Return (x, y) of the center of cell containing provided text 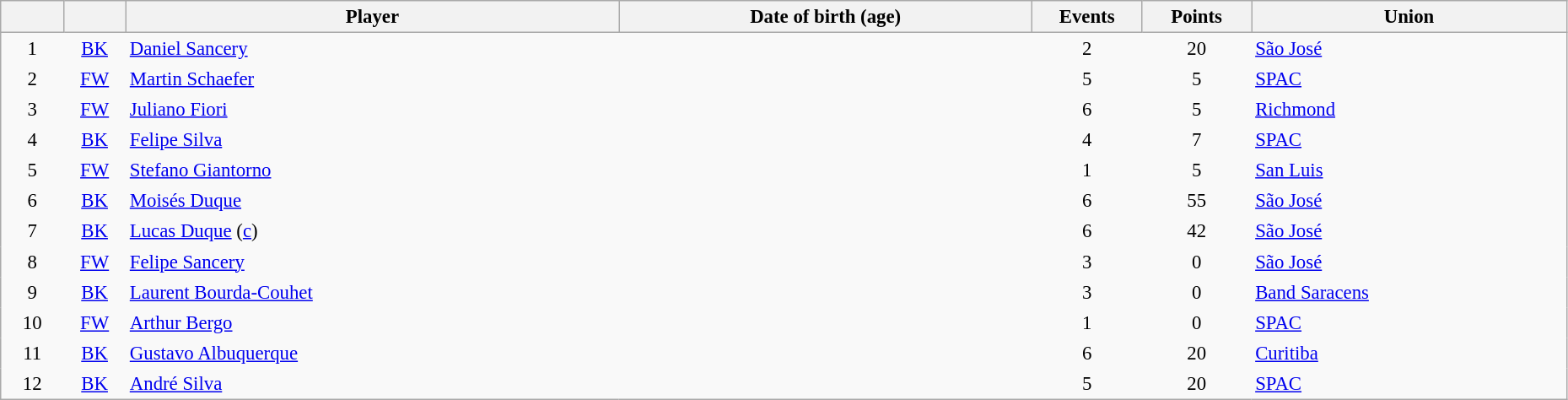
12 (32, 383)
55 (1197, 201)
Band Saracens (1409, 292)
Laurent Bourda-Couhet (372, 292)
Daniel Sancery (372, 49)
10 (32, 322)
8 (32, 262)
Events (1087, 17)
Points (1197, 17)
Union (1409, 17)
Arthur Bergo (372, 322)
Curitiba (1409, 353)
Juliano Fiori (372, 109)
Stefano Giantorno (372, 170)
Martin Schaefer (372, 78)
11 (32, 353)
San Luis (1409, 170)
Felipe Sancery (372, 262)
Gustavo Albuquerque (372, 353)
Richmond (1409, 109)
Felipe Silva (372, 140)
André Silva (372, 383)
Moisés Duque (372, 201)
Lucas Duque (c) (372, 231)
Player (372, 17)
Date of birth (age) (826, 17)
42 (1197, 231)
9 (32, 292)
